Scan for the cell matching the given text and deliver its (x, y) coordinate at center. 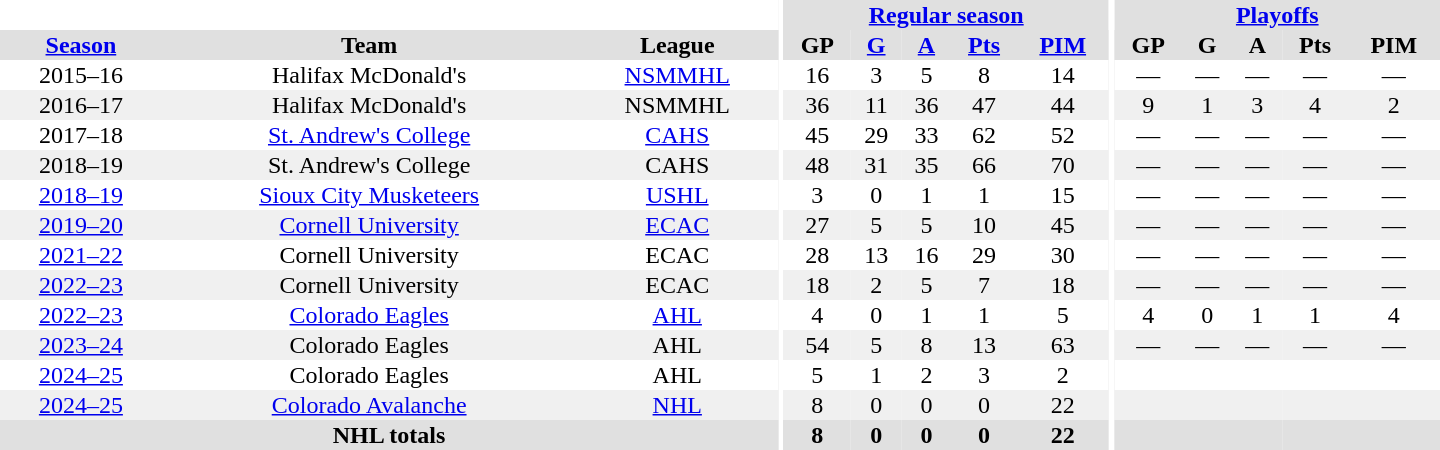
14 (1063, 75)
NHL totals (389, 435)
Playoffs (1277, 15)
2016–17 (81, 105)
70 (1063, 165)
2015–16 (81, 75)
48 (818, 165)
27 (818, 225)
USHL (676, 195)
15 (1063, 195)
2019–20 (81, 225)
62 (984, 135)
2017–18 (81, 135)
35 (926, 165)
31 (876, 165)
33 (926, 135)
Colorado Avalanche (370, 405)
NHL (676, 405)
30 (1063, 255)
28 (818, 255)
52 (1063, 135)
7 (984, 285)
10 (984, 225)
9 (1148, 105)
44 (1063, 105)
League (676, 45)
11 (876, 105)
Season (81, 45)
Sioux City Musketeers (370, 195)
66 (984, 165)
Regular season (946, 15)
47 (984, 105)
2021–22 (81, 255)
63 (1063, 345)
Team (370, 45)
54 (818, 345)
2023–24 (81, 345)
